Pinpoint the cell where the given text exists, returning its [X, Y] midpoint coordinate. 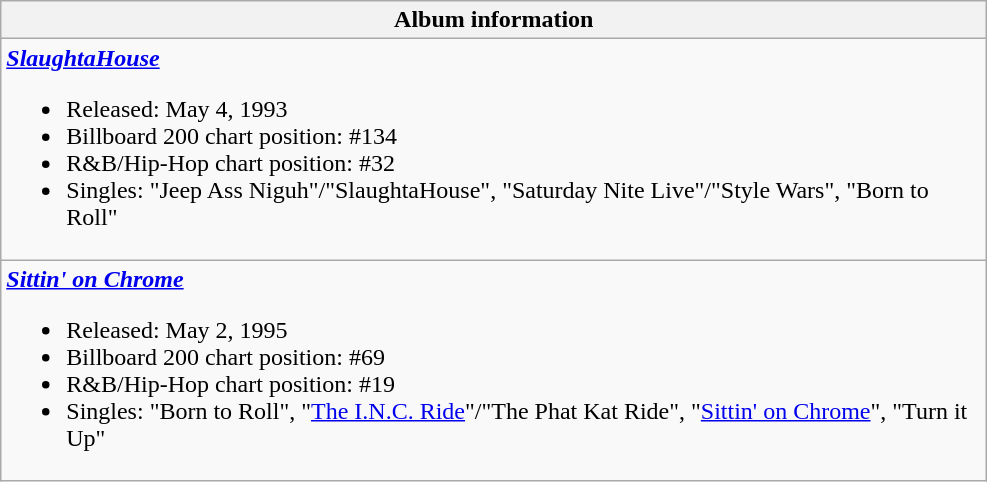
Album information [494, 20]
